Pinpoint the cell where the given text exists, returning its [x, y] midpoint coordinate. 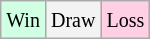
Win [24, 20]
Draw [72, 20]
Loss [126, 20]
